Detect which cell encompasses the target text, then output its [x, y] center coordinate. 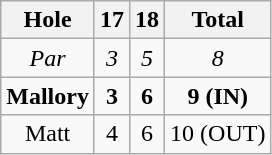
10 (OUT) [218, 134]
Matt [48, 134]
4 [112, 134]
17 [112, 20]
Par [48, 58]
Mallory [48, 96]
Hole [48, 20]
9 (IN) [218, 96]
5 [148, 58]
8 [218, 58]
18 [148, 20]
Total [218, 20]
